Return the [x, y] coordinate for the center point of the cell that contains the specified text.  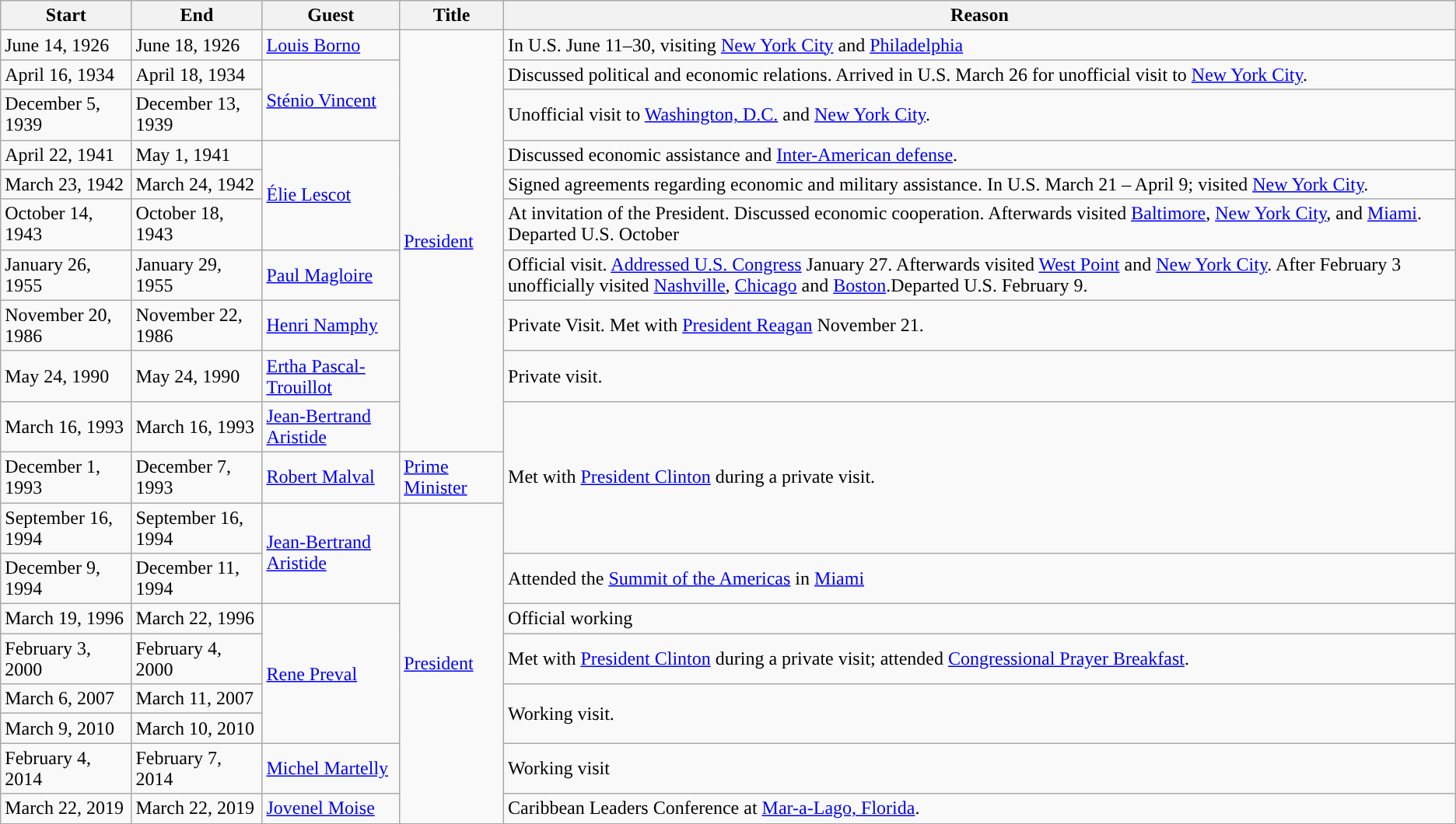
Jovenel Moise [331, 808]
Robert Malval [331, 477]
June 14, 1926 [66, 45]
December 13, 1939 [197, 115]
October 14, 1943 [66, 224]
February 3, 2000 [66, 659]
Discussed political and economic relations. Arrived in U.S. March 26 for unofficial visit to New York City. [980, 75]
Discussed economic assistance and Inter-American defense. [980, 155]
Official working [980, 619]
Met with President Clinton during a private visit; attended Congressional Prayer Breakfast. [980, 659]
Caribbean Leaders Conference at Mar-a-Lago, Florida. [980, 808]
March 6, 2007 [66, 699]
December 9, 1994 [66, 578]
Prime Minister [452, 477]
February 4, 2000 [197, 659]
Working visit [980, 768]
March 10, 2010 [197, 728]
December 11, 1994 [197, 578]
At invitation of the President. Discussed economic cooperation. Afterwards visited Baltimore, New York City, and Miami. Departed U.S. October [980, 224]
Louis Borno [331, 45]
Title [452, 16]
April 18, 1934 [197, 75]
April 22, 1941 [66, 155]
Working visit. [980, 714]
Ertha Pascal-Trouillot [331, 376]
October 18, 1943 [197, 224]
December 5, 1939 [66, 115]
December 1, 1993 [66, 477]
March 19, 1996 [66, 619]
November 22, 1986 [197, 325]
End [197, 16]
Start [66, 16]
Unofficial visit to Washington, D.C. and New York City. [980, 115]
April 16, 1934 [66, 75]
June 18, 1926 [197, 45]
Sténio Vincent [331, 100]
Rene Preval [331, 673]
Henri Namphy [331, 325]
In U.S. June 11–30, visiting New York City and Philadelphia [980, 45]
Private Visit. Met with President Reagan November 21. [980, 325]
March 23, 1942 [66, 184]
January 26, 1955 [66, 275]
May 1, 1941 [197, 155]
February 7, 2014 [197, 768]
March 9, 2010 [66, 728]
Attended the Summit of the Americas in Miami [980, 578]
Private visit. [980, 376]
February 4, 2014 [66, 768]
March 11, 2007 [197, 699]
Élie Lescot [331, 194]
November 20, 1986 [66, 325]
March 22, 1996 [197, 619]
Signed agreements regarding economic and military assistance. In U.S. March 21 – April 9; visited New York City. [980, 184]
March 24, 1942 [197, 184]
Reason [980, 16]
Paul Magloire [331, 275]
Michel Martelly [331, 768]
January 29, 1955 [197, 275]
December 7, 1993 [197, 477]
Met with President Clinton during a private visit. [980, 477]
Guest [331, 16]
